Return the (X, Y) coordinate for the center point of the cell that contains the specified text.  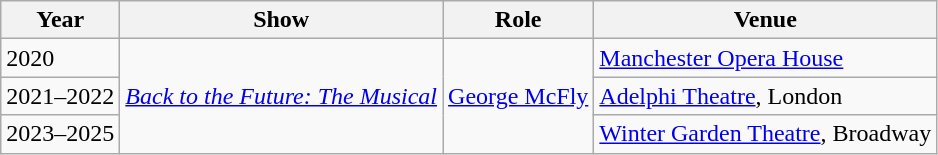
George McFly (518, 96)
2023–2025 (60, 134)
Adelphi Theatre, London (766, 96)
Winter Garden Theatre, Broadway (766, 134)
Back to the Future: The Musical (282, 96)
2021–2022 (60, 96)
Year (60, 20)
2020 (60, 58)
Venue (766, 20)
Show (282, 20)
Role (518, 20)
Manchester Opera House (766, 58)
